Capture the cell that displays the provided text and extract its [X, Y] central coordinate. 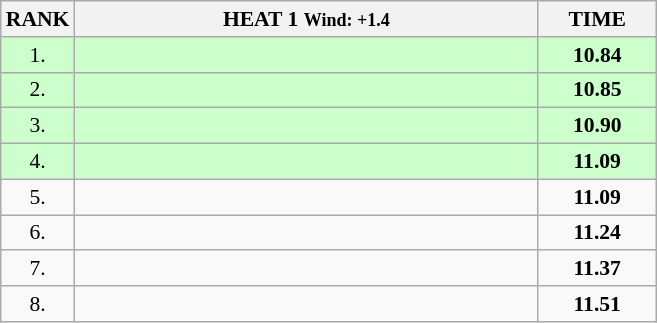
10.85 [597, 90]
7. [38, 269]
11.37 [597, 269]
TIME [597, 19]
8. [38, 304]
10.84 [597, 55]
3. [38, 126]
1. [38, 55]
10.90 [597, 126]
11.24 [597, 233]
HEAT 1 Wind: +1.4 [306, 19]
5. [38, 197]
RANK [38, 19]
11.51 [597, 304]
4. [38, 162]
6. [38, 233]
2. [38, 90]
